Return [X, Y] of the center of cell containing provided text 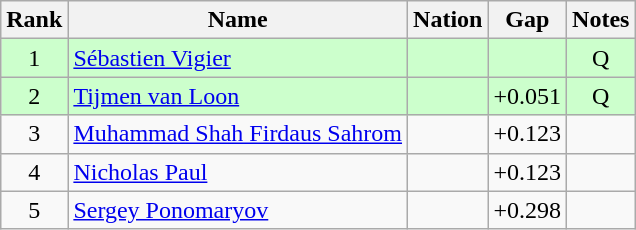
Muhammad Shah Firdaus Sahrom [238, 134]
Tijmen van Loon [238, 96]
3 [34, 134]
Gap [528, 20]
Rank [34, 20]
2 [34, 96]
+0.051 [528, 96]
5 [34, 210]
Sébastien Vigier [238, 58]
Sergey Ponomaryov [238, 210]
Name [238, 20]
Notes [601, 20]
+0.298 [528, 210]
4 [34, 172]
Nicholas Paul [238, 172]
Nation [448, 20]
1 [34, 58]
